Provide the [x, y] coordinate of the cell's center where the given text is located.  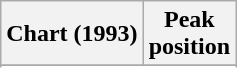
Peakposition [189, 34]
Chart (1993) [72, 34]
